From the cell containing the given text, extract its center point as (X, Y) coordinate. 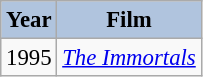
The Immortals (129, 58)
Film (129, 20)
Year (29, 20)
1995 (29, 58)
